Determine the (X, Y) coordinate at the center of the cell enclosing the given text.  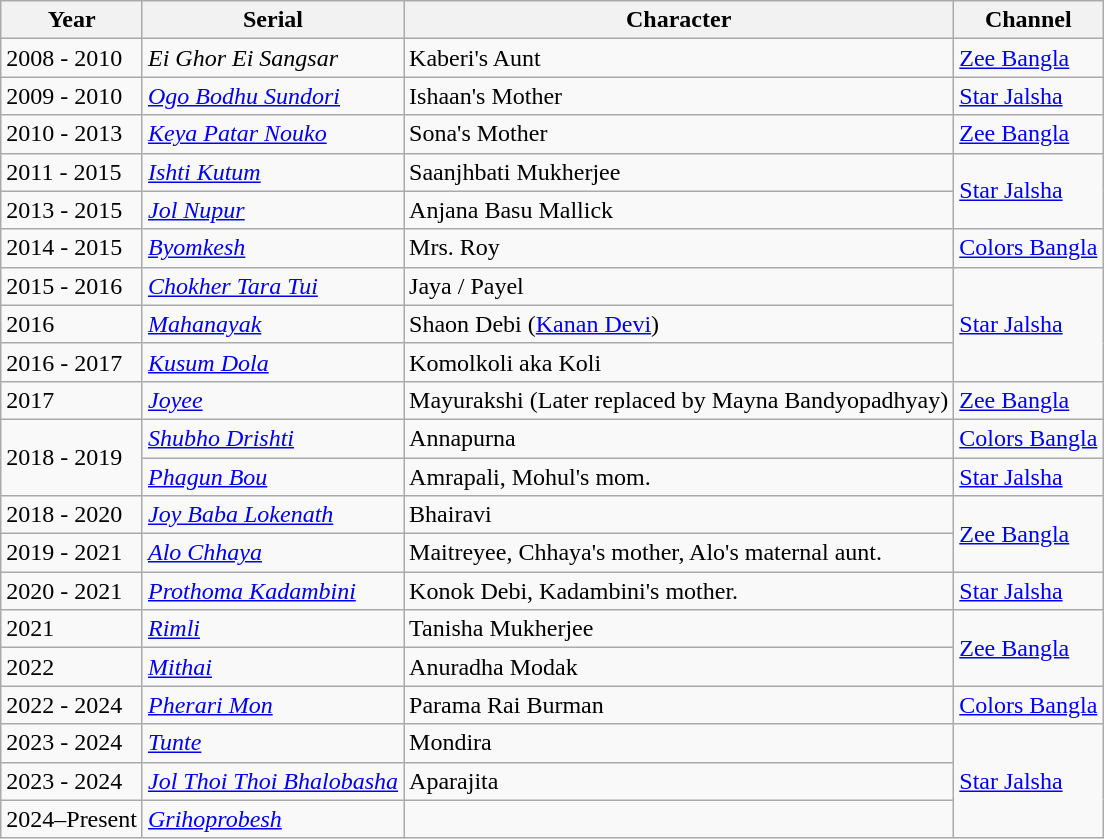
Komolkoli aka Koli (679, 362)
Tunte (272, 743)
Ishaan's Mother (679, 96)
Sona's Mother (679, 134)
Jol Thoi Thoi Bhalobasha (272, 781)
Character (679, 20)
2018 - 2020 (72, 515)
Mondira (679, 743)
Joyee (272, 400)
Keya Patar Nouko (272, 134)
2008 - 2010 (72, 58)
Channel (1028, 20)
Anuradha Modak (679, 667)
Phagun Bou (272, 477)
Jol Nupur (272, 210)
Tanisha Mukherjee (679, 629)
Rimli (272, 629)
Saanjhbati Mukherjee (679, 172)
2015 - 2016 (72, 286)
Alo Chhaya (272, 553)
Mrs. Roy (679, 248)
Bhairavi (679, 515)
2009 - 2010 (72, 96)
Year (72, 20)
2022 (72, 667)
2014 - 2015 (72, 248)
2019 - 2021 (72, 553)
Maitreyee, Chhaya's mother, Alo's maternal aunt. (679, 553)
Mithai (272, 667)
2016 - 2017 (72, 362)
Ogo Bodhu Sundori (272, 96)
2021 (72, 629)
2020 - 2021 (72, 591)
Grihoprobesh (272, 819)
2010 - 2013 (72, 134)
Parama Rai Burman (679, 705)
Prothoma Kadambini (272, 591)
Mahanayak (272, 324)
2024–Present (72, 819)
2016 (72, 324)
Pherari Mon (272, 705)
2013 - 2015 (72, 210)
Aparajita (679, 781)
Joy Baba Lokenath (272, 515)
Konok Debi, Kadambini's mother. (679, 591)
2018 - 2019 (72, 457)
2011 - 2015 (72, 172)
Chokher Tara Tui (272, 286)
Byomkesh (272, 248)
Kusum Dola (272, 362)
Amrapali, Mohul's mom. (679, 477)
2022 - 2024 (72, 705)
Shubho Drishti (272, 438)
Jaya / Payel (679, 286)
Kaberi's Aunt (679, 58)
Mayurakshi (Later replaced by Mayna Bandyopadhyay) (679, 400)
Serial (272, 20)
Shaon Debi (Kanan Devi) (679, 324)
2017 (72, 400)
Anjana Basu Mallick (679, 210)
Annapurna (679, 438)
Ishti Kutum (272, 172)
Ei Ghor Ei Sangsar (272, 58)
